Output the (x, y) coordinate of the center of the cell containing the given text.  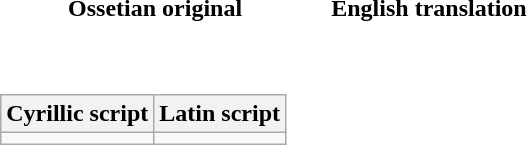
Latin script (220, 114)
Cyrillic script (78, 114)
